From the cell containing the given text, extract its center point as (x, y) coordinate. 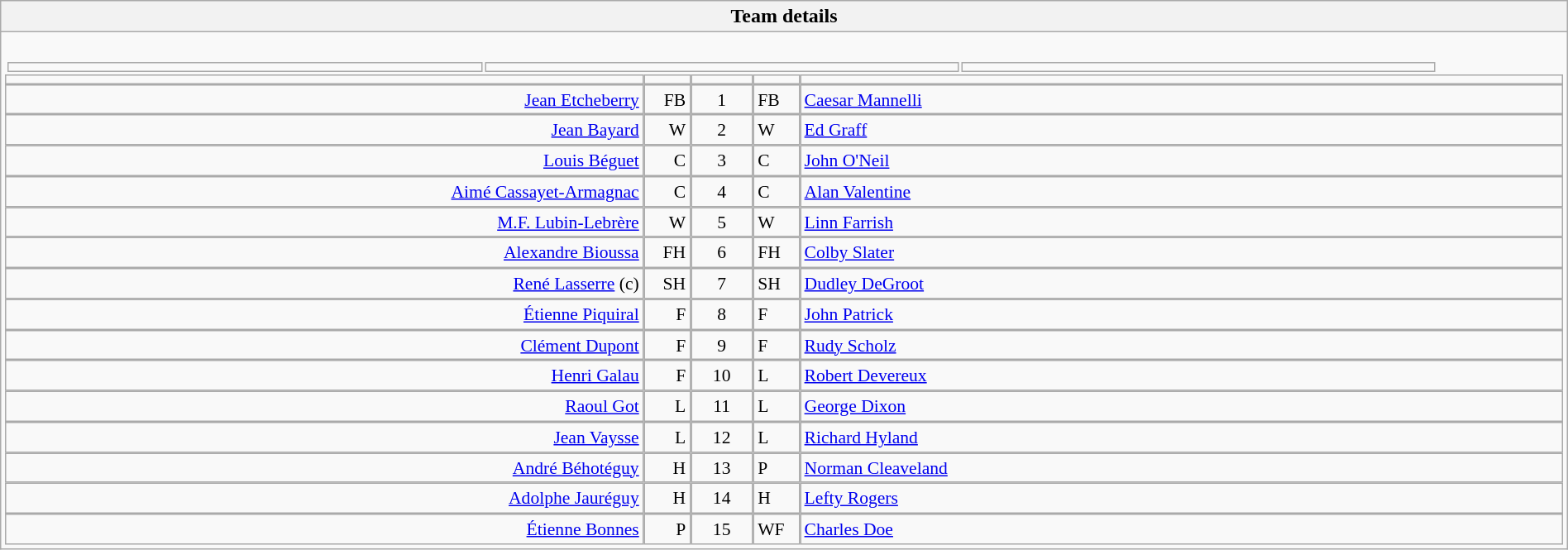
Ed Graff (1181, 131)
Jean Bayard (324, 131)
Robert Devereux (1181, 375)
11 (721, 407)
4 (721, 192)
M.F. Lubin-Lebrère (324, 222)
2 (721, 131)
Colby Slater (1181, 253)
Louis Béguet (324, 160)
Clément Dupont (324, 346)
Étienne Bonnes (324, 529)
Alan Valentine (1181, 192)
André Béhotéguy (324, 468)
Rudy Scholz (1181, 346)
14 (721, 498)
9 (721, 346)
Raoul Got (324, 407)
Alexandre Bioussa (324, 253)
Team details (784, 17)
7 (721, 283)
René Lasserre (c) (324, 283)
Norman Cleaveland (1181, 468)
5 (721, 222)
George Dixon (1181, 407)
3 (721, 160)
Caesar Mannelli (1181, 99)
6 (721, 253)
15 (721, 529)
Adolphe Jauréguy (324, 498)
Jean Vaysse (324, 437)
John O'Neil (1181, 160)
1 (721, 99)
Charles Doe (1181, 529)
Henri Galau (324, 375)
Lefty Rogers (1181, 498)
Dudley DeGroot (1181, 283)
8 (721, 314)
13 (721, 468)
Richard Hyland (1181, 437)
John Patrick (1181, 314)
12 (721, 437)
Linn Farrish (1181, 222)
10 (721, 375)
Étienne Piquiral (324, 314)
Aimé Cassayet-Armagnac (324, 192)
Jean Etcheberry (324, 99)
WF (776, 529)
